Output the (X, Y) coordinate of the center of the cell containing the given text.  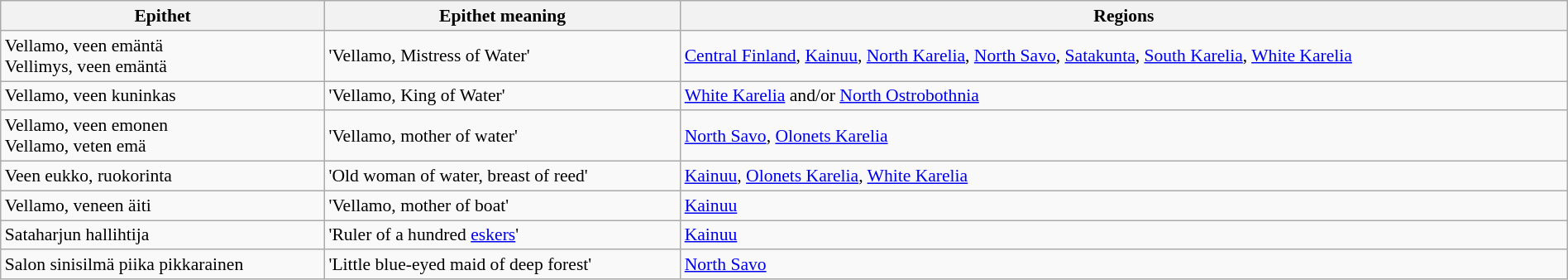
Vellamo, veen emonenVellamo, veten emä (163, 136)
Vellamo, veen kuninkas (163, 96)
Central Finland, Kainuu, North Karelia, North Savo, Satakunta, South Karelia, White Karelia (1125, 56)
'Vellamo, mother of boat' (502, 205)
Sataharjun hallihtija (163, 235)
North Savo, Olonets Karelia (1125, 136)
Regions (1125, 16)
'Old woman of water, breast of reed' (502, 176)
Salon sinisilmä piika pikkarainen (163, 265)
Epithet meaning (502, 16)
'Ruler of a hundred eskers' (502, 235)
Veen eukko, ruokorinta (163, 176)
'Vellamo, mother of water' (502, 136)
'Little blue-eyed maid of deep forest' (502, 265)
Epithet (163, 16)
Vellamo, veen emäntäVellimys, veen emäntä (163, 56)
White Karelia and/or North Ostrobothnia (1125, 96)
North Savo (1125, 265)
'Vellamo, King of Water' (502, 96)
Kainuu, Olonets Karelia, White Karelia (1125, 176)
'Vellamo, Mistress of Water' (502, 56)
Vellamo, veneen äiti (163, 205)
